From the cell containing the given text, extract its center point as [x, y] coordinate. 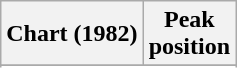
Peakposition [189, 34]
Chart (1982) [72, 34]
